From the cell containing the given text, extract its center point as [x, y] coordinate. 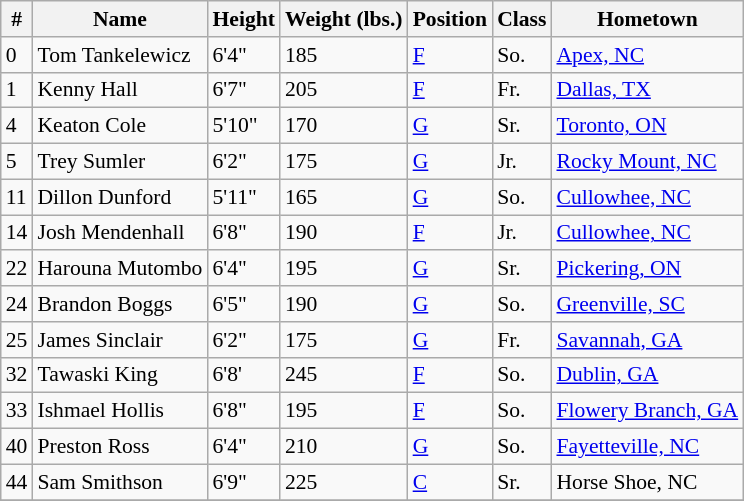
Class [522, 19]
Rocky Mount, NC [647, 162]
1 [17, 90]
165 [344, 197]
Savannah, GA [647, 340]
Tawaski King [120, 375]
Flowery Branch, GA [647, 411]
6'9" [243, 482]
James Sinclair [120, 340]
Brandon Boggs [120, 304]
225 [344, 482]
Dallas, TX [647, 90]
Pickering, ON [647, 269]
Josh Mendenhall [120, 233]
Tom Tankelewicz [120, 55]
Kenny Hall [120, 90]
44 [17, 482]
Sam Smithson [120, 482]
Toronto, ON [647, 126]
40 [17, 447]
Dillon Dunford [120, 197]
Name [120, 19]
Apex, NC [647, 55]
22 [17, 269]
Position [450, 19]
Height [243, 19]
205 [344, 90]
Fayetteville, NC [647, 447]
# [17, 19]
245 [344, 375]
14 [17, 233]
Ishmael Hollis [120, 411]
32 [17, 375]
Greenville, SC [647, 304]
210 [344, 447]
6'8' [243, 375]
Weight (lbs.) [344, 19]
11 [17, 197]
33 [17, 411]
5'11" [243, 197]
Harouna Mutombo [120, 269]
Dublin, GA [647, 375]
25 [17, 340]
C [450, 482]
5 [17, 162]
Horse Shoe, NC [647, 482]
4 [17, 126]
Keaton Cole [120, 126]
Hometown [647, 19]
24 [17, 304]
6'7" [243, 90]
Trey Sumler [120, 162]
170 [344, 126]
185 [344, 55]
0 [17, 55]
5'10" [243, 126]
6'5" [243, 304]
Preston Ross [120, 447]
